From the cell containing the given text, extract its center point as (X, Y) coordinate. 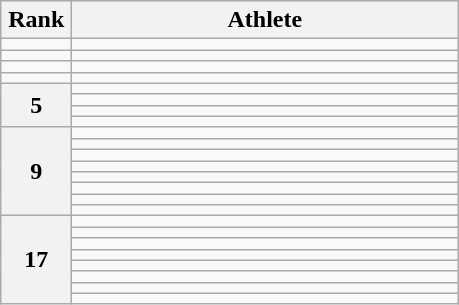
17 (36, 260)
9 (36, 171)
Rank (36, 20)
Athlete (265, 20)
5 (36, 105)
